Pinpoint the cell where the given text exists, returning its (X, Y) midpoint coordinate. 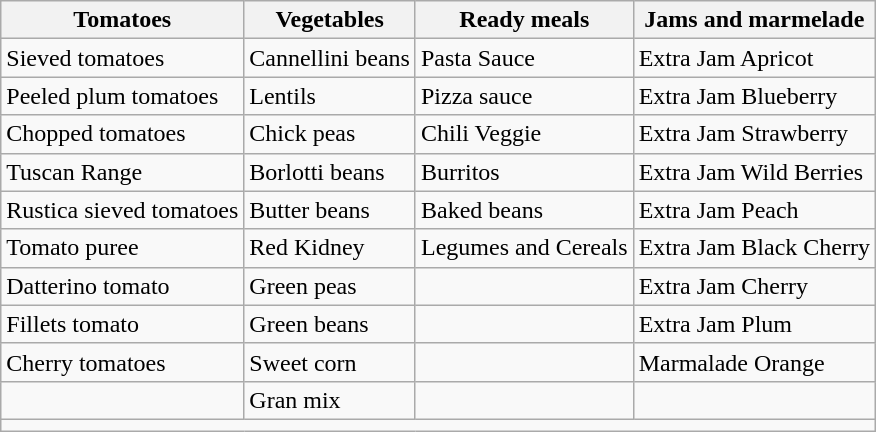
Extra Jam Cherry (754, 286)
Extra Jam Wild Berries (754, 172)
Borlotti beans (330, 172)
Extra Jam Blueberry (754, 96)
Chili Veggie (524, 134)
Legumes and Cereals (524, 248)
Extra Jam Apricot (754, 58)
Extra Jam Plum (754, 324)
Jams and marmelade (754, 20)
Cherry tomatoes (122, 362)
Chick peas (330, 134)
Ready meals (524, 20)
Gran mix (330, 400)
Rustica sieved tomatoes (122, 210)
Extra Jam Black Cherry (754, 248)
Extra Jam Peach (754, 210)
Peeled plum tomatoes (122, 96)
Tuscan Range (122, 172)
Tomatoes (122, 20)
Vegetables (330, 20)
Burritos (524, 172)
Butter beans (330, 210)
Lentils (330, 96)
Cannellini beans (330, 58)
Green peas (330, 286)
Marmalade Orange (754, 362)
Green beans (330, 324)
Tomato puree (122, 248)
Sieved tomatoes (122, 58)
Red Kidney (330, 248)
Sweet corn (330, 362)
Pizza sauce (524, 96)
Extra Jam Strawberry (754, 134)
Fillets tomato (122, 324)
Datterino tomato (122, 286)
Pasta Sauce (524, 58)
Baked beans (524, 210)
Chopped tomatoes (122, 134)
